Detect which cell encompasses the target text, then output its [X, Y] center coordinate. 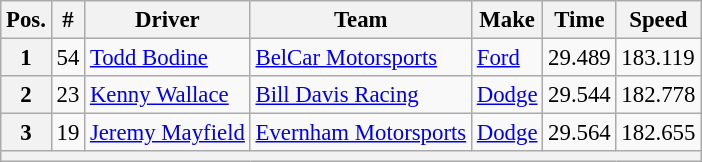
29.544 [580, 95]
182.655 [658, 133]
29.564 [580, 133]
Jeremy Mayfield [168, 133]
Bill Davis Racing [360, 95]
19 [68, 133]
Todd Bodine [168, 58]
Speed [658, 20]
Team [360, 20]
Driver [168, 20]
1 [26, 58]
Pos. [26, 20]
Make [506, 20]
183.119 [658, 58]
Ford [506, 58]
BelCar Motorsports [360, 58]
Evernham Motorsports [360, 133]
23 [68, 95]
Kenny Wallace [168, 95]
29.489 [580, 58]
54 [68, 58]
2 [26, 95]
Time [580, 20]
3 [26, 133]
# [68, 20]
182.778 [658, 95]
